Return (X, Y) of the center of cell containing provided text 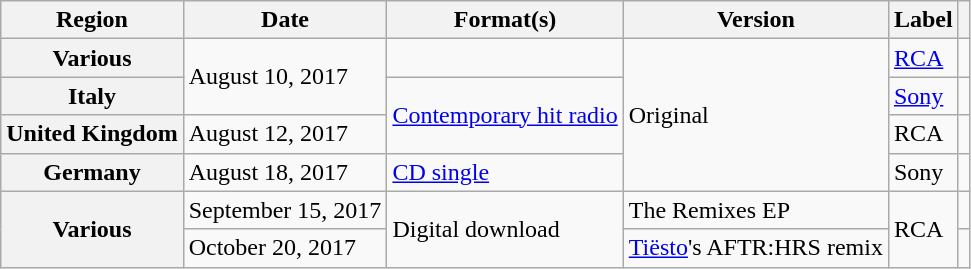
Format(s) (505, 20)
Region (92, 20)
United Kingdom (92, 134)
Version (756, 20)
Contemporary hit radio (505, 115)
Tiësto's AFTR:HRS remix (756, 248)
August 10, 2017 (285, 77)
Label (923, 20)
Italy (92, 96)
Germany (92, 172)
CD single (505, 172)
Date (285, 20)
Digital download (505, 229)
Original (756, 115)
October 20, 2017 (285, 248)
August 18, 2017 (285, 172)
September 15, 2017 (285, 210)
August 12, 2017 (285, 134)
The Remixes EP (756, 210)
